Return the (X, Y) coordinate for the center point of the cell that contains the specified text.  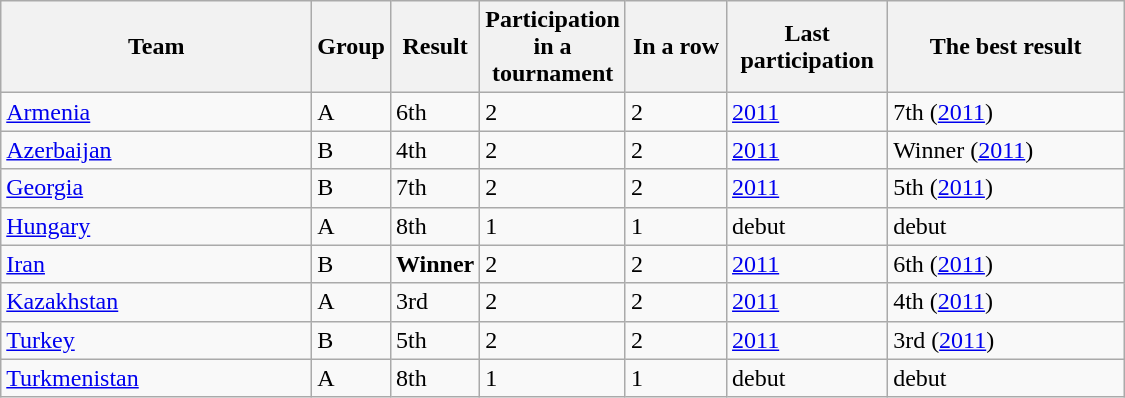
Armenia (156, 112)
Kazakhstan (156, 302)
5th (2011) (1006, 188)
3rd (434, 302)
А (352, 302)
In a row (676, 47)
Team (156, 47)
Iran (156, 264)
Winner (2011) (1006, 150)
Winner (434, 264)
7th (2011) (1006, 112)
Hungary (156, 226)
3rd (2011) (1006, 340)
4th (434, 150)
The best result (1006, 47)
Last participation (808, 47)
Turkmenistan (156, 378)
Georgia (156, 188)
5th (434, 340)
Participation in a tournament (553, 47)
Azerbaijan (156, 150)
Turkey (156, 340)
6th (434, 112)
6th (2011) (1006, 264)
Result (434, 47)
4th (2011) (1006, 302)
7th (434, 188)
Group (352, 47)
